Return the [x, y] coordinate for the center point of the cell that contains the specified text.  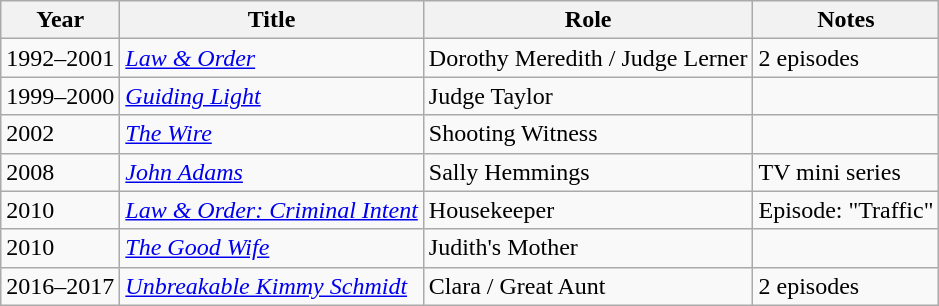
Sally Hemmings [588, 172]
The Good Wife [272, 248]
2008 [60, 172]
Judith's Mother [588, 248]
Notes [846, 20]
The Wire [272, 134]
Title [272, 20]
1999–2000 [60, 96]
TV mini series [846, 172]
Guiding Light [272, 96]
Law & Order [272, 58]
Housekeeper [588, 210]
Law & Order: Criminal Intent [272, 210]
Unbreakable Kimmy Schmidt [272, 286]
John Adams [272, 172]
Dorothy Meredith / Judge Lerner [588, 58]
2016–2017 [60, 286]
Year [60, 20]
Clara / Great Aunt [588, 286]
1992–2001 [60, 58]
Episode: "Traffic" [846, 210]
Role [588, 20]
Shooting Witness [588, 134]
Judge Taylor [588, 96]
2002 [60, 134]
